Find where the given text appears and provide that cell's center as (x, y) coordinate. 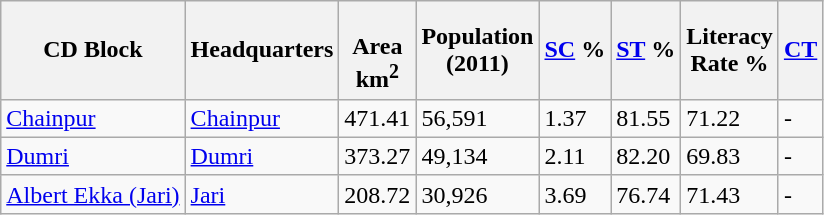
71.43 (730, 194)
56,591 (478, 118)
3.69 (575, 194)
2.11 (575, 156)
373.27 (378, 156)
30,926 (478, 194)
Literacy Rate % (730, 50)
Areakm2 (378, 50)
49,134 (478, 156)
CD Block (93, 50)
Albert Ekka (Jari) (93, 194)
471.41 (378, 118)
76.74 (646, 194)
82.20 (646, 156)
69.83 (730, 156)
1.37 (575, 118)
ST % (646, 50)
71.22 (730, 118)
Population(2011) (478, 50)
Headquarters (262, 50)
CT (800, 50)
208.72 (378, 194)
SC % (575, 50)
Jari (262, 194)
81.55 (646, 118)
